Determine the (X, Y) coordinate at the center of the cell enclosing the given text.  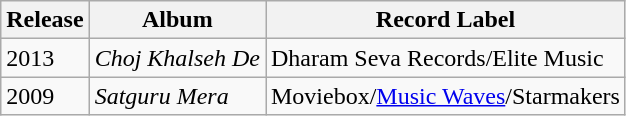
2009 (45, 96)
2013 (45, 58)
Satguru Mera (177, 96)
Release (45, 20)
Dharam Seva Records/Elite Music (446, 58)
Record Label (446, 20)
Moviebox/Music Waves/Starmakers (446, 96)
Choj Khalseh De (177, 58)
Album (177, 20)
